Return [x, y] of the center of cell containing provided text 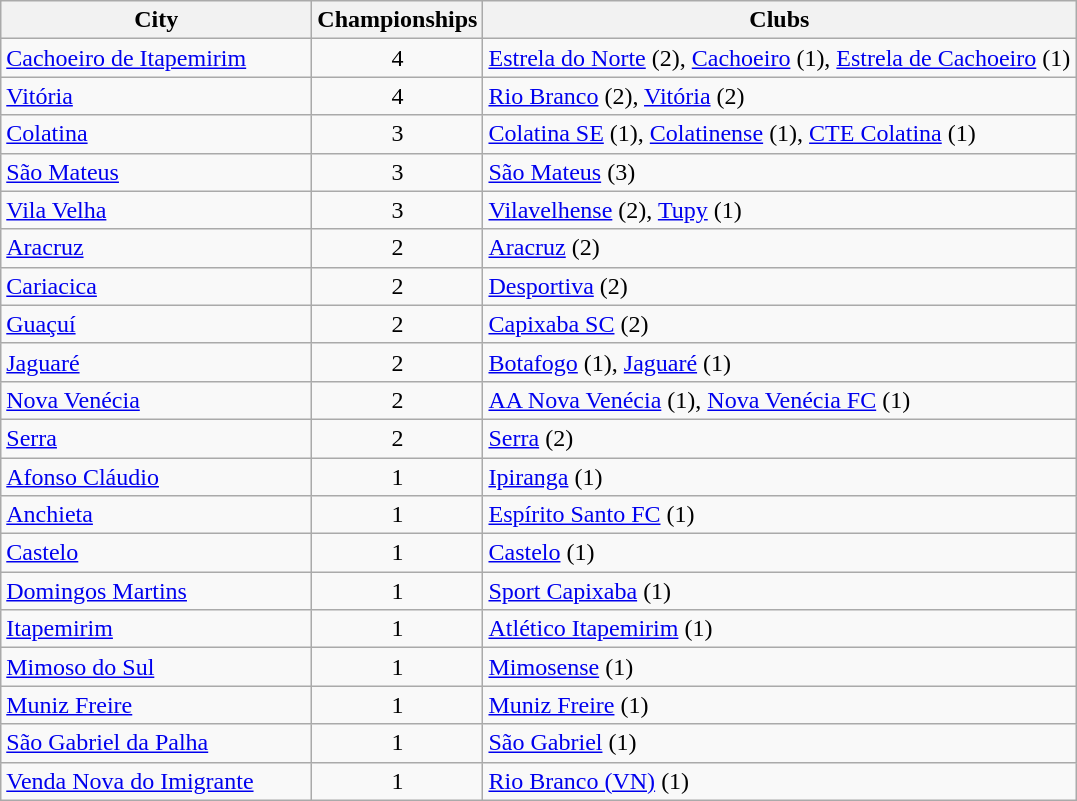
Atlético Itapemirim (1) [780, 629]
Guaçuí [156, 324]
City [156, 20]
Colatina [156, 134]
Serra (2) [780, 438]
Jaguaré [156, 362]
Mimosense (1) [780, 667]
Capixaba SC (2) [780, 324]
São Mateus (3) [780, 172]
Muniz Freire (1) [780, 705]
Mimoso do Sul [156, 667]
Venda Nova do Imigrante [156, 781]
Vila Velha [156, 210]
Vitória [156, 96]
São Mateus [156, 172]
Muniz Freire [156, 705]
Cachoeiro de Itapemirim [156, 58]
Championships [398, 20]
Aracruz [156, 248]
Botafogo (1), Jaguaré (1) [780, 362]
Afonso Cláudio [156, 477]
Rio Branco (2), Vitória (2) [780, 96]
Vilavelhense (2), Tupy (1) [780, 210]
Sport Capixaba (1) [780, 591]
Estrela do Norte (2), Cachoeiro (1), Estrela de Cachoeiro (1) [780, 58]
Desportiva (2) [780, 286]
Aracruz (2) [780, 248]
Espírito Santo FC (1) [780, 515]
Itapemirim [156, 629]
Serra [156, 438]
Ipiranga (1) [780, 477]
Castelo [156, 553]
Cariacica [156, 286]
Castelo (1) [780, 553]
Rio Branco (VN) (1) [780, 781]
São Gabriel da Palha [156, 743]
Anchieta [156, 515]
Colatina SE (1), Colatinense (1), CTE Colatina (1) [780, 134]
Domingos Martins [156, 591]
São Gabriel (1) [780, 743]
Clubs [780, 20]
AA Nova Venécia (1), Nova Venécia FC (1) [780, 400]
Nova Venécia [156, 400]
